Detect which cell encompasses the target text, then output its [X, Y] center coordinate. 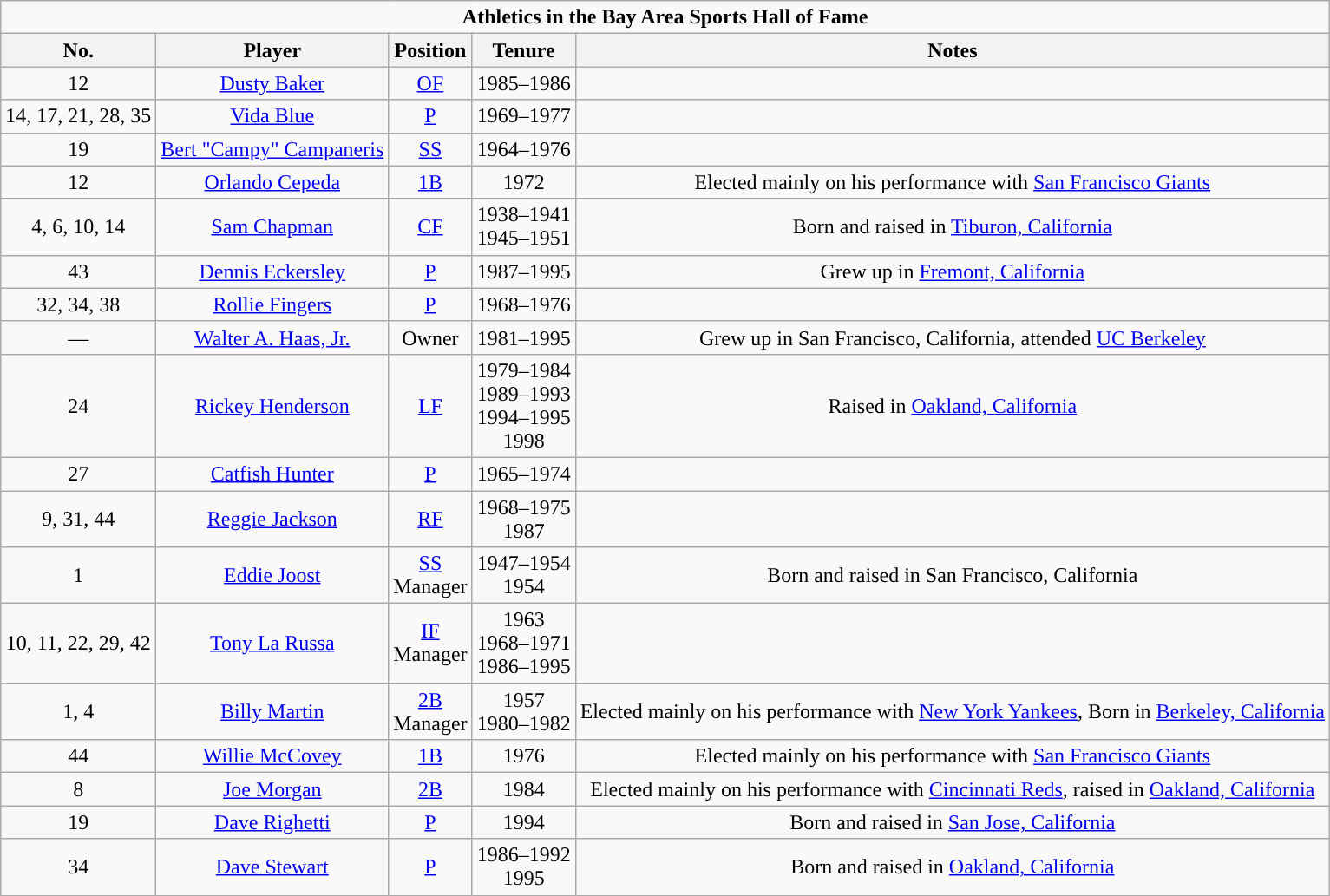
RF [430, 519]
No. [78, 50]
9, 31, 44 [78, 519]
Raised in Oakland, California [953, 406]
Dave Righetti [272, 822]
Grew up in Fremont, California [953, 271]
Born and raised in San Francisco, California [953, 576]
Eddie Joost [272, 576]
4, 6, 10, 14 [78, 227]
Billy Martin [272, 711]
2B [430, 789]
— [78, 337]
Elected mainly on his performance with Cincinnati Reds, raised in Oakland, California [953, 789]
Athletics in the Bay Area Sports Hall of Fame [665, 17]
32, 34, 38 [78, 304]
Rollie Fingers [272, 304]
1984 [524, 789]
1 [78, 576]
2BManager [430, 711]
1972 [524, 182]
Born and raised in San Jose, California [953, 822]
1981–1995 [524, 337]
10, 11, 22, 29, 42 [78, 644]
1994 [524, 822]
Bert "Campy" Campaneris [272, 149]
SSManager [430, 576]
IFManager [430, 644]
Owner [430, 337]
14, 17, 21, 28, 35 [78, 116]
1, 4 [78, 711]
Reggie Jackson [272, 519]
1969–1977 [524, 116]
CF [430, 227]
1938–19411945–1951 [524, 227]
Catfish Hunter [272, 474]
Grew up in San Francisco, California, attended UC Berkeley [953, 337]
Player [272, 50]
1947–19541954 [524, 576]
Willie McCovey [272, 756]
LF [430, 406]
1964–1976 [524, 149]
Orlando Cepeda [272, 182]
Position [430, 50]
Notes [953, 50]
Sam Chapman [272, 227]
24 [78, 406]
1968–19751987 [524, 519]
Rickey Henderson [272, 406]
SS [430, 149]
Born and raised in Oakland, California [953, 867]
1985–1986 [524, 83]
Dave Stewart [272, 867]
1987–1995 [524, 271]
34 [78, 867]
43 [78, 271]
Elected mainly on his performance with New York Yankees, Born in Berkeley, California [953, 711]
Tenure [524, 50]
1986–19921995 [524, 867]
44 [78, 756]
1976 [524, 756]
Joe Morgan [272, 789]
19631968–19711986–1995 [524, 644]
1979–19841989–19931994–19951998 [524, 406]
8 [78, 789]
27 [78, 474]
OF [430, 83]
Born and raised in Tiburon, California [953, 227]
1968–1976 [524, 304]
19571980–1982 [524, 711]
Vida Blue [272, 116]
Dennis Eckersley [272, 271]
Walter A. Haas, Jr. [272, 337]
Tony La Russa [272, 644]
1965–1974 [524, 474]
Dusty Baker [272, 83]
